Capture the cell that displays the provided text and extract its [x, y] central coordinate. 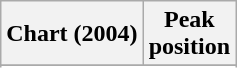
Peakposition [189, 34]
Chart (2004) [72, 34]
